Search for the cell housing the specified text and yield its (x, y) center coordinate. 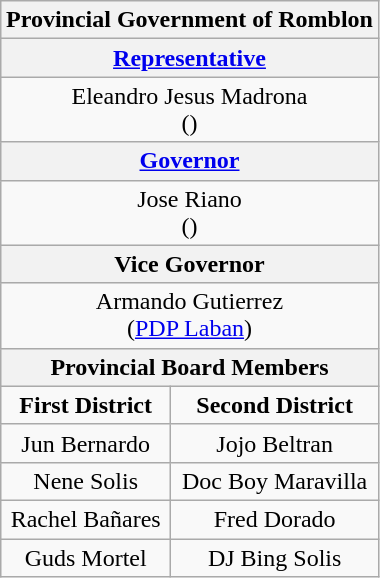
Vice Governor (190, 264)
Doc Boy Maravilla (275, 481)
Eleandro Jesus Madrona() (190, 110)
Provincial Board Members (190, 367)
Armando Gutierrez(PDP Laban) (190, 316)
Jun Bernardo (86, 443)
Governor (190, 161)
Jojo Beltran (275, 443)
Jose Riano() (190, 212)
Second District (275, 405)
Rachel Bañares (86, 519)
First District (86, 405)
Guds Mortel (86, 557)
Nene Solis (86, 481)
Fred Dorado (275, 519)
Representative (190, 58)
Provincial Government of Romblon (190, 20)
DJ Bing Solis (275, 557)
